Capture the cell that displays the provided text and extract its (X, Y) central coordinate. 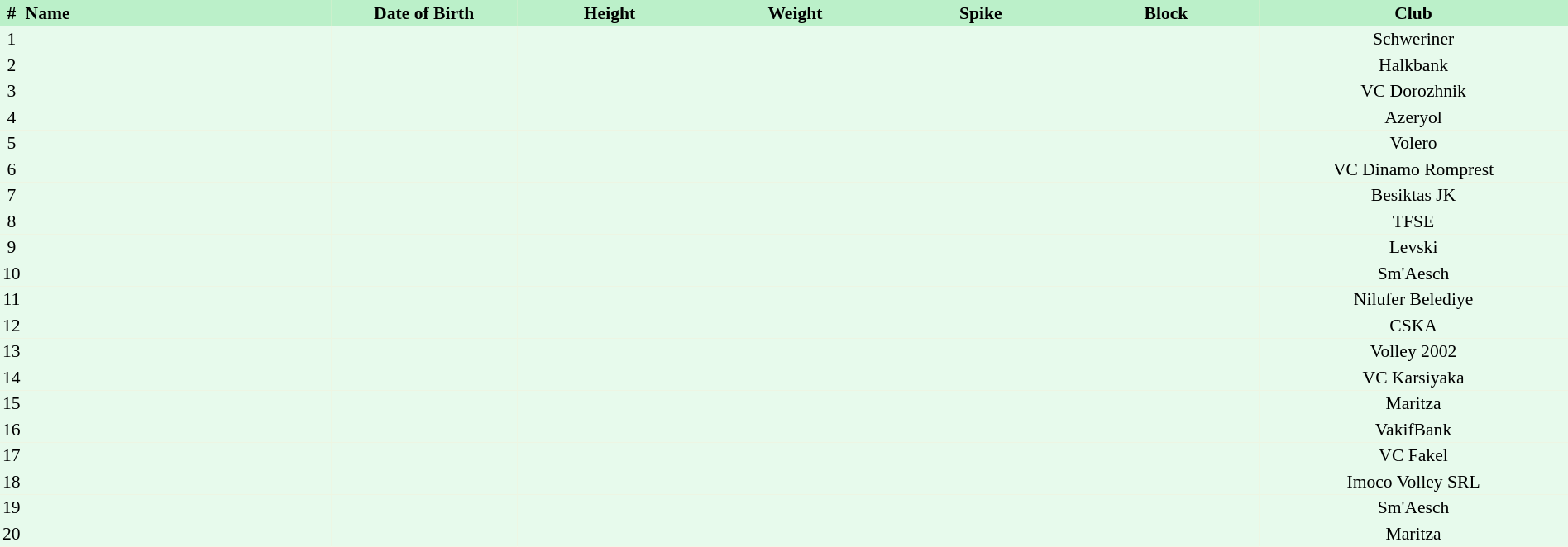
6 (12, 169)
Block (1166, 13)
Volero (1413, 144)
VC Dorozhnik (1413, 91)
Schweriner (1413, 40)
5 (12, 144)
20 (12, 534)
Levski (1413, 248)
4 (12, 117)
Halkbank (1413, 65)
7 (12, 195)
2 (12, 65)
Club (1413, 13)
Name (177, 13)
Volley 2002 (1413, 352)
17 (12, 456)
13 (12, 352)
# (12, 13)
14 (12, 378)
VC Karsiyaka (1413, 378)
18 (12, 482)
Nilufer Belediye (1413, 299)
Height (610, 13)
Date of Birth (424, 13)
12 (12, 326)
VC Fakel (1413, 456)
11 (12, 299)
10 (12, 273)
Weight (795, 13)
VakifBank (1413, 430)
TFSE (1413, 221)
8 (12, 221)
Imoco Volley SRL (1413, 482)
Azeryol (1413, 117)
VC Dinamo Romprest (1413, 169)
CSKA (1413, 326)
Spike (981, 13)
1 (12, 40)
16 (12, 430)
9 (12, 248)
19 (12, 507)
3 (12, 91)
15 (12, 403)
Besiktas JK (1413, 195)
